Return the (x, y) coordinate for the center point of the cell that contains the specified text.  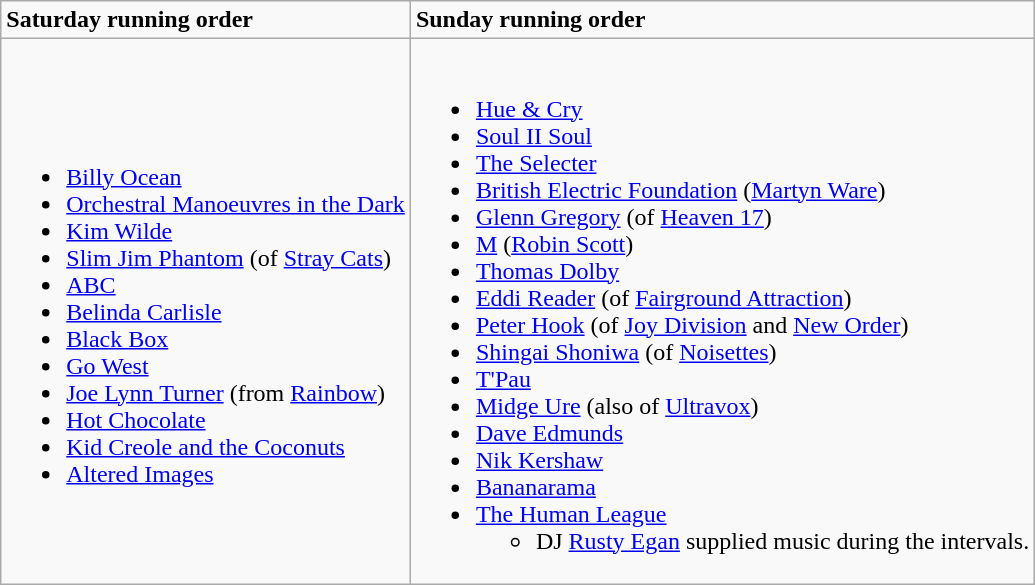
Sunday running order (722, 20)
Saturday running order (206, 20)
